Extract the [x, y] coordinate from the center of the cell holding the provided text.  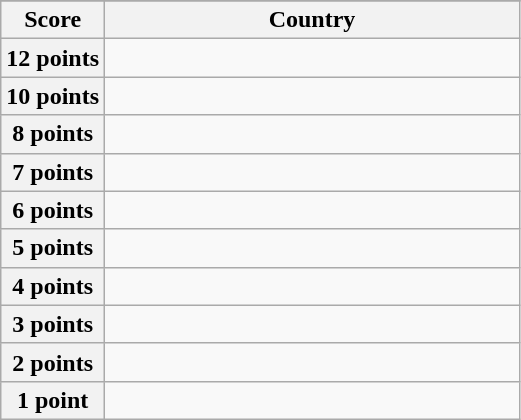
6 points [53, 210]
4 points [53, 286]
8 points [53, 134]
Country [312, 20]
Score [53, 20]
2 points [53, 362]
5 points [53, 248]
7 points [53, 172]
3 points [53, 324]
1 point [53, 400]
12 points [53, 58]
10 points [53, 96]
